Detect which cell encompasses the target text, then output its (X, Y) center coordinate. 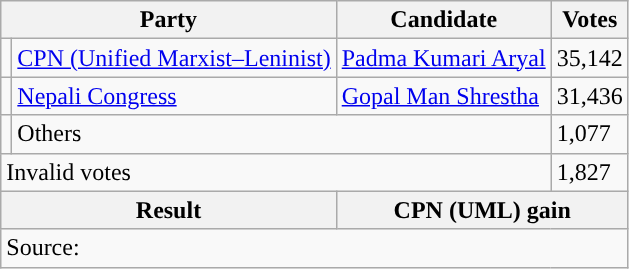
1,827 (590, 172)
Others (282, 134)
35,142 (590, 58)
1,077 (590, 134)
31,436 (590, 96)
Votes (590, 20)
Padma Kumari Aryal (444, 58)
Source: (315, 248)
Gopal Man Shrestha (444, 96)
Party (168, 20)
Result (168, 210)
CPN (Unified Marxist–Leninist) (174, 58)
Candidate (444, 20)
Nepali Congress (174, 96)
Invalid votes (276, 172)
CPN (UML) gain (482, 210)
